Return [X, Y] of the center of cell containing provided text 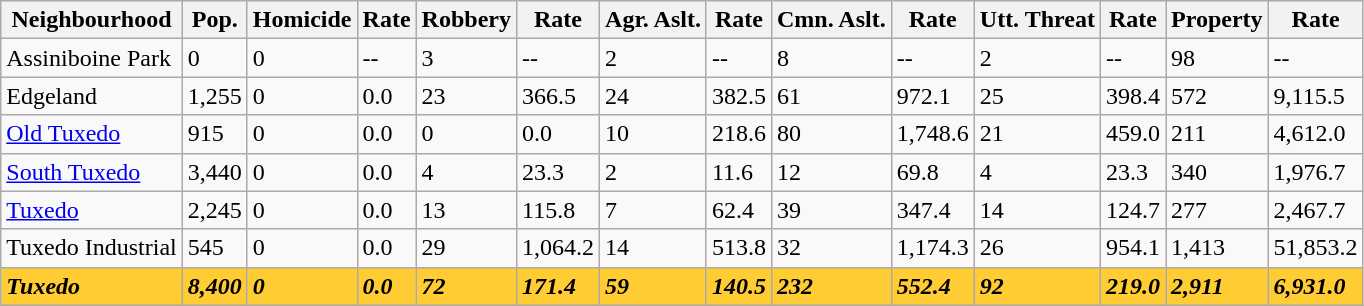
572 [1218, 96]
10 [654, 134]
3,440 [214, 172]
Property [1218, 20]
366.5 [558, 96]
347.4 [932, 210]
26 [1037, 248]
12 [831, 172]
1,748.6 [932, 134]
1,976.7 [1316, 172]
80 [831, 134]
124.7 [1132, 210]
1,255 [214, 96]
61 [831, 96]
1,064.2 [558, 248]
Assiniboine Park [92, 58]
1,174.3 [932, 248]
29 [466, 248]
51,853.2 [1316, 248]
Agr. Aslt. [654, 20]
92 [1037, 286]
2,467.7 [1316, 210]
513.8 [738, 248]
24 [654, 96]
382.5 [738, 96]
171.4 [558, 286]
140.5 [738, 286]
62.4 [738, 210]
39 [831, 210]
8 [831, 58]
98 [1218, 58]
69.8 [932, 172]
South Tuxedo [92, 172]
Edgeland [92, 96]
459.0 [1132, 134]
954.1 [1132, 248]
21 [1037, 134]
115.8 [558, 210]
4,612.0 [1316, 134]
277 [1218, 210]
3 [466, 58]
219.0 [1132, 286]
11.6 [738, 172]
218.6 [738, 134]
Neighbourhood [92, 20]
59 [654, 286]
2,911 [1218, 286]
545 [214, 248]
9,115.5 [1316, 96]
Utt. Threat [1037, 20]
2,245 [214, 210]
Robbery [466, 20]
Pop. [214, 20]
211 [1218, 134]
398.4 [1132, 96]
915 [214, 134]
972.1 [932, 96]
72 [466, 286]
Cmn. Aslt. [831, 20]
1,413 [1218, 248]
23 [466, 96]
13 [466, 210]
Homicide [302, 20]
552.4 [932, 286]
340 [1218, 172]
25 [1037, 96]
7 [654, 210]
Tuxedo Industrial [92, 248]
232 [831, 286]
8,400 [214, 286]
32 [831, 248]
6,931.0 [1316, 286]
Old Tuxedo [92, 134]
